From the cell containing the given text, extract its center point as [x, y] coordinate. 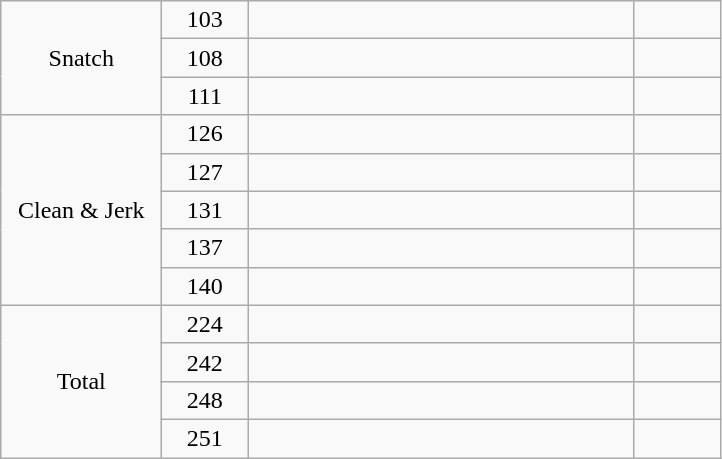
127 [205, 172]
251 [205, 438]
111 [205, 96]
140 [205, 286]
Total [82, 381]
131 [205, 210]
103 [205, 20]
242 [205, 362]
224 [205, 324]
Snatch [82, 58]
126 [205, 134]
137 [205, 248]
Clean & Jerk [82, 210]
108 [205, 58]
248 [205, 400]
